Find where the given text appears and provide that cell's center as [x, y] coordinate. 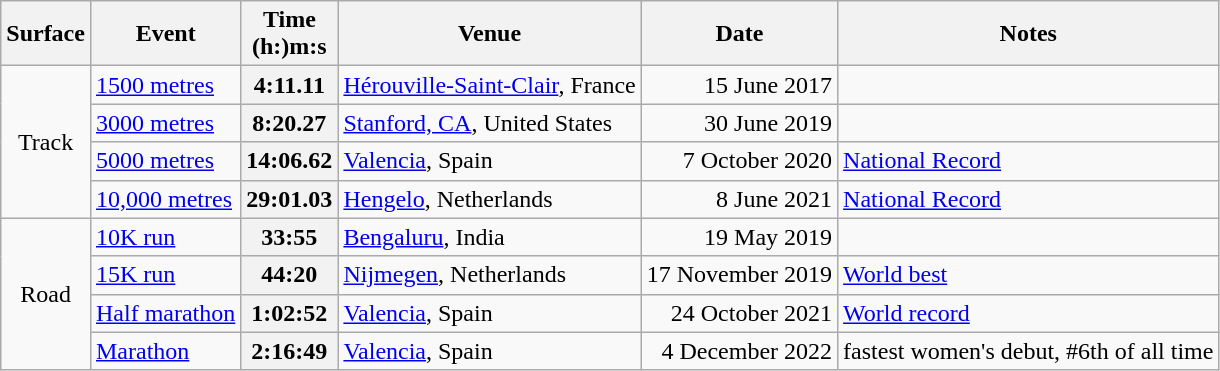
Road [46, 294]
Date [739, 34]
Stanford, CA, United States [490, 123]
1500 metres [165, 85]
10,000 metres [165, 199]
33:55 [290, 237]
5000 metres [165, 161]
24 October 2021 [739, 313]
Venue [490, 34]
44:20 [290, 275]
Marathon [165, 351]
15 June 2017 [739, 85]
Event [165, 34]
4:11.11 [290, 85]
3000 metres [165, 123]
Track [46, 142]
World record [1028, 313]
Time(h:)m:s [290, 34]
30 June 2019 [739, 123]
7 October 2020 [739, 161]
8 June 2021 [739, 199]
1:02:52 [290, 313]
Hengelo, Netherlands [490, 199]
Half marathon [165, 313]
Hérouville-Saint-Clair, France [490, 85]
14:06.62 [290, 161]
19 May 2019 [739, 237]
17 November 2019 [739, 275]
World best [1028, 275]
15K run [165, 275]
Surface [46, 34]
29:01.03 [290, 199]
10K run [165, 237]
Nijmegen, Netherlands [490, 275]
4 December 2022 [739, 351]
fastest women's debut, #6th of all time [1028, 351]
Notes [1028, 34]
8:20.27 [290, 123]
2:16:49 [290, 351]
Bengaluru, India [490, 237]
